From the cell containing the given text, extract its center point as (x, y) coordinate. 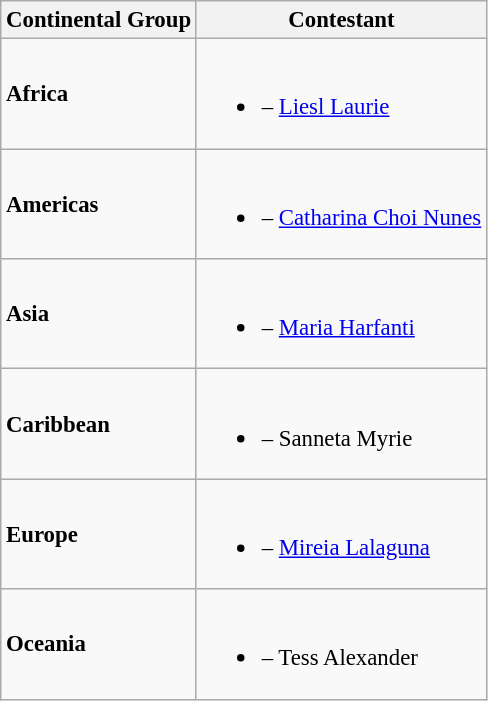
– Tess Alexander (341, 644)
Caribbean (99, 424)
Oceania (99, 644)
Contestant (341, 20)
Continental Group (99, 20)
Asia (99, 314)
– Mireia Lalaguna (341, 534)
– Liesl Laurie (341, 94)
– Catharina Choi Nunes (341, 204)
Africa (99, 94)
– Sanneta Myrie (341, 424)
Americas (99, 204)
Europe (99, 534)
– Maria Harfanti (341, 314)
